Pinpoint the cell where the given text exists, returning its (x, y) midpoint coordinate. 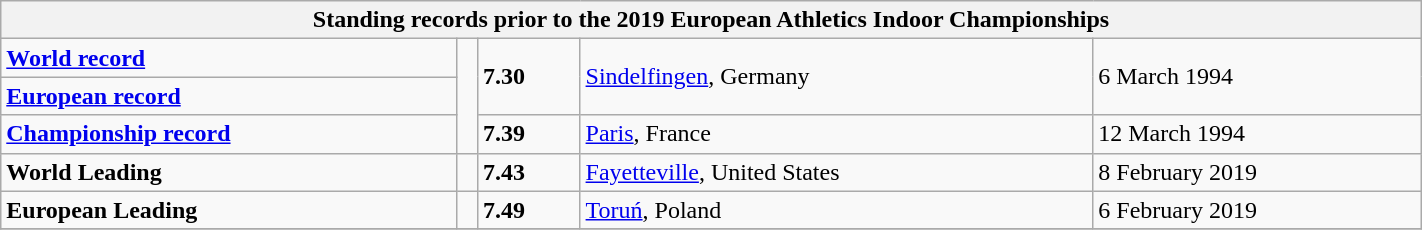
7.39 (528, 134)
Standing records prior to the 2019 European Athletics Indoor Championships (711, 20)
Championship record (228, 134)
8 February 2019 (1257, 172)
European Leading (228, 210)
World record (228, 58)
7.30 (528, 77)
6 March 1994 (1257, 77)
7.43 (528, 172)
12 March 1994 (1257, 134)
European record (228, 96)
7.49 (528, 210)
World Leading (228, 172)
Fayetteville, United States (836, 172)
Paris, France (836, 134)
Sindelfingen, Germany (836, 77)
6 February 2019 (1257, 210)
Toruń, Poland (836, 210)
